Find where the given text appears and provide that cell's center as [X, Y] coordinate. 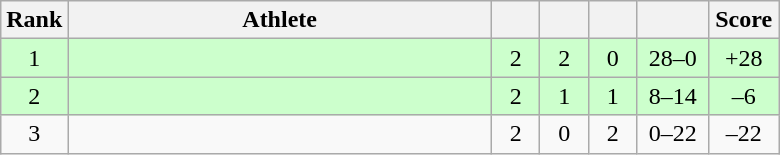
+28 [744, 58]
Rank [34, 20]
8–14 [672, 96]
–6 [744, 96]
Athlete [280, 20]
Score [744, 20]
0–22 [672, 134]
–22 [744, 134]
28–0 [672, 58]
3 [34, 134]
